Provide the (x, y) coordinate of the cell's center where the given text is located.  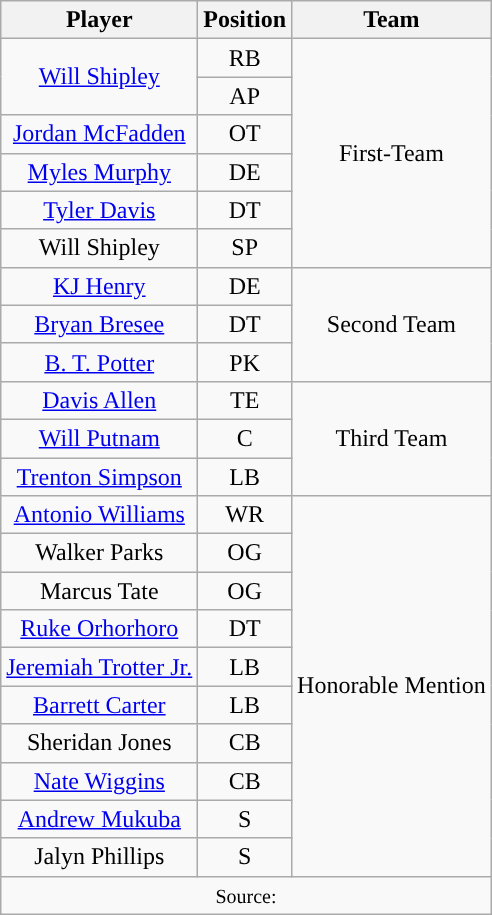
TE (245, 400)
KJ Henry (100, 286)
Myles Murphy (100, 172)
Davis Allen (100, 400)
Tyler Davis (100, 210)
Jalyn Phillips (100, 857)
Player (100, 20)
Jordan McFadden (100, 134)
Position (245, 20)
First-Team (392, 153)
AP (245, 96)
Andrew Mukuba (100, 819)
Will Putnam (100, 438)
Second Team (392, 324)
OT (245, 134)
Antonio Williams (100, 515)
Barrett Carter (100, 705)
B. T. Potter (100, 362)
Team (392, 20)
SP (245, 248)
C (245, 438)
Sheridan Jones (100, 743)
Ruke Orhorhoro (100, 629)
Nate Wiggins (100, 781)
Source: (246, 895)
RB (245, 58)
Third Team (392, 438)
Jeremiah Trotter Jr. (100, 667)
Trenton Simpson (100, 477)
Marcus Tate (100, 591)
Bryan Bresee (100, 324)
Walker Parks (100, 553)
Honorable Mention (392, 686)
WR (245, 515)
PK (245, 362)
